From the cell containing the given text, extract its center point as (X, Y) coordinate. 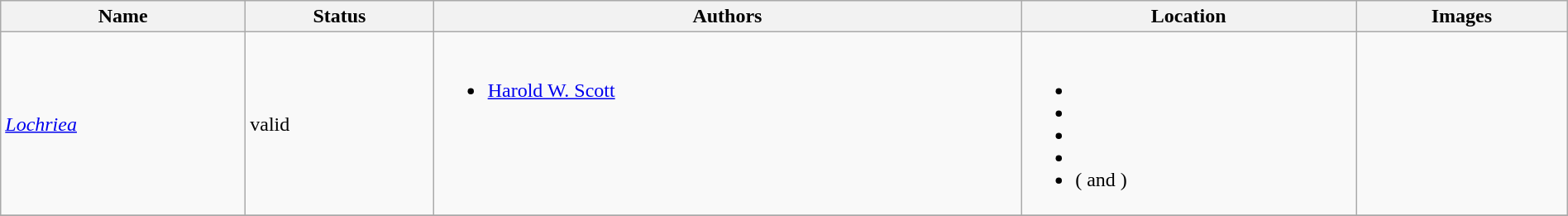
Images (1462, 17)
valid (339, 124)
Harold W. Scott (715, 124)
Location (1189, 17)
Status (339, 17)
( and ) (1189, 124)
Name (123, 17)
Authors (728, 17)
Lochriea (123, 124)
